Scan for the cell matching the given text and deliver its (x, y) coordinate at center. 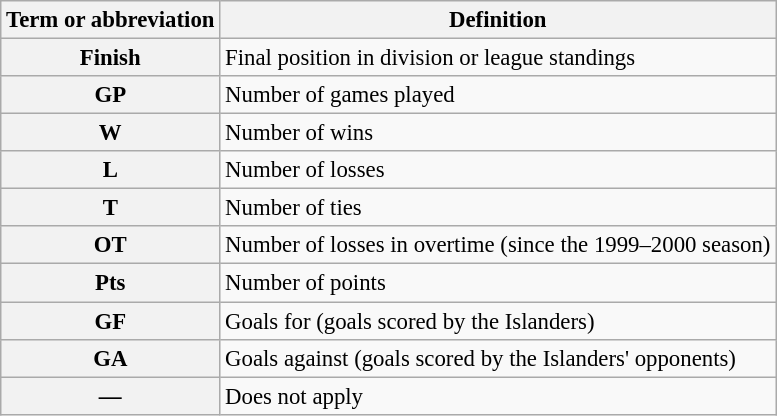
L (110, 170)
Number of games played (498, 95)
GF (110, 321)
Pts (110, 283)
Definition (498, 20)
GA (110, 358)
Finish (110, 58)
OT (110, 245)
Term or abbreviation (110, 20)
W (110, 133)
Number of wins (498, 133)
GP (110, 95)
— (110, 396)
Goals for (goals scored by the Islanders) (498, 321)
Number of losses in overtime (since the 1999–2000 season) (498, 245)
T (110, 208)
Does not apply (498, 396)
Final position in division or league standings (498, 58)
Goals against (goals scored by the Islanders' opponents) (498, 358)
Number of losses (498, 170)
Number of points (498, 283)
Number of ties (498, 208)
